For the text-containing cell, return its midpoint in (X, Y) coordinate format. 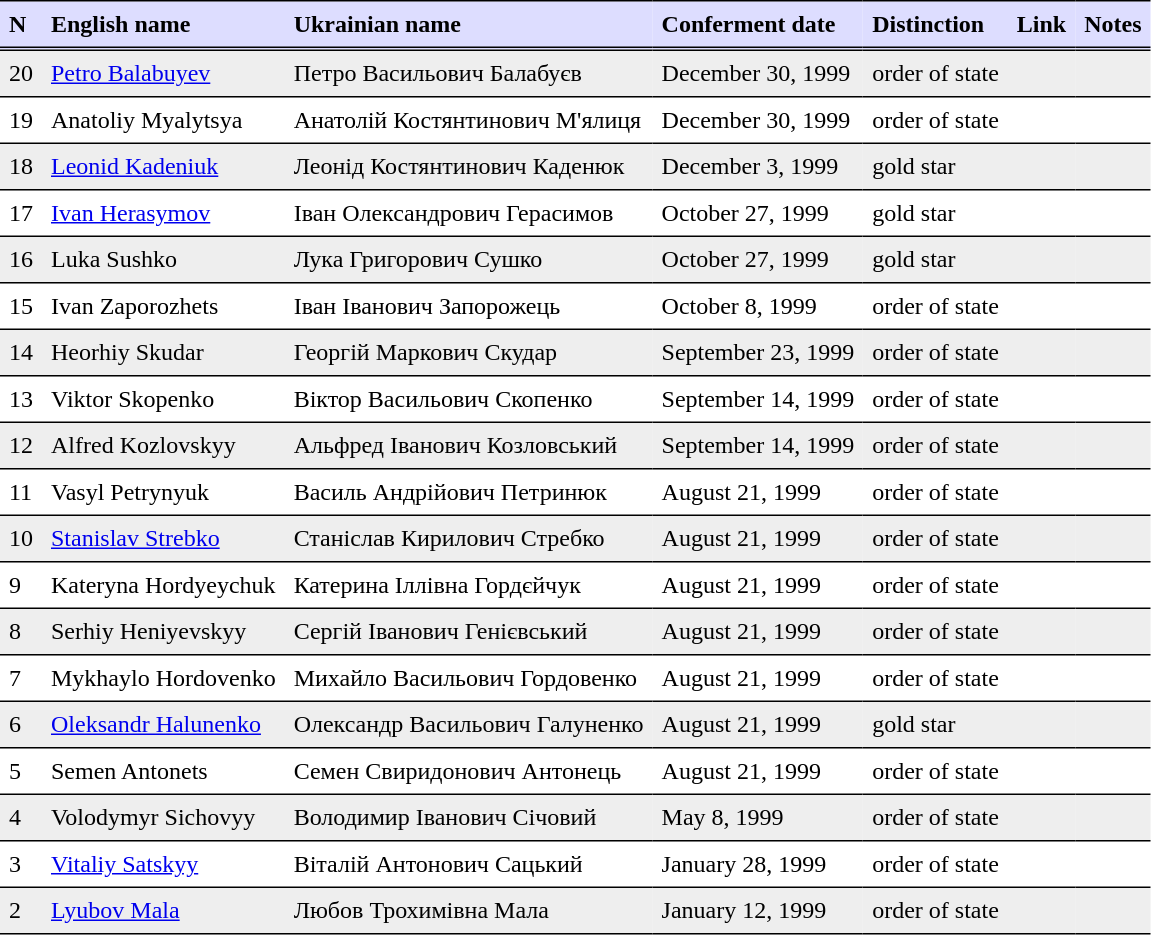
19 (21, 120)
December 3, 1999 (758, 166)
Kateryna Hordyeychuk (164, 585)
Ukrainian name (469, 25)
Mykhaylo Hordovenko (164, 678)
Георгій Маркович Скудар (469, 352)
Anatoliy Myalytsya (164, 120)
Віктор Васильович Скопенко (469, 399)
Іван Олександрович Герасимов (469, 213)
Luka Sushko (164, 259)
16 (21, 259)
Альфред Іванович Козловський (469, 445)
Ivan Zaporozhets (164, 306)
11 (21, 492)
May 8, 1999 (758, 817)
15 (21, 306)
Distinction (936, 25)
Лука Григорович Сушко (469, 259)
October 8, 1999 (758, 306)
Viktor Skopenko (164, 399)
6 (21, 724)
8 (21, 631)
Станіслав Кирилович Стребко (469, 538)
9 (21, 585)
Notes (1112, 25)
N (21, 25)
Leonid Kadeniuk (164, 166)
Ivan Herasymov (164, 213)
17 (21, 213)
Семен Свиридонович Антонець (469, 771)
Vasyl Petrynyuk (164, 492)
September 23, 1999 (758, 352)
Анатолій Костянтинович М'ялиця (469, 120)
Іван Іванович Запорожець (469, 306)
Василь Андрійович Петринюк (469, 492)
Олександр Васильович Галуненко (469, 724)
14 (21, 352)
Serhiy Heniyevskyy (164, 631)
13 (21, 399)
10 (21, 538)
4 (21, 817)
Володимир Іванович Січовий (469, 817)
2 (21, 910)
Conferment date (758, 25)
Lyubov Mala (164, 910)
Петро Васильович Балабуєв (469, 73)
Volodymyr Sichovyy (164, 817)
Oleksandr Halunenko (164, 724)
5 (21, 771)
Semen Antonets (164, 771)
English name (164, 25)
20 (21, 73)
Link (1042, 25)
7 (21, 678)
3 (21, 864)
Vitaliy Satskyy (164, 864)
Любов Трохимівна Мала (469, 910)
Михайло Васильович Гордовенко (469, 678)
Heorhiy Skudar (164, 352)
Petro Balabuyev (164, 73)
Сергій Іванович Генієвський (469, 631)
Alfred Kozlovskyy (164, 445)
January 12, 1999 (758, 910)
Катерина Іллівна Гордєйчук (469, 585)
12 (21, 445)
Stanislav Strebko (164, 538)
18 (21, 166)
Леонід Костянтинович Каденюк (469, 166)
January 28, 1999 (758, 864)
Віталій Антонович Сацький (469, 864)
